Locate the cell with the specified text and output its (X, Y) center coordinate. 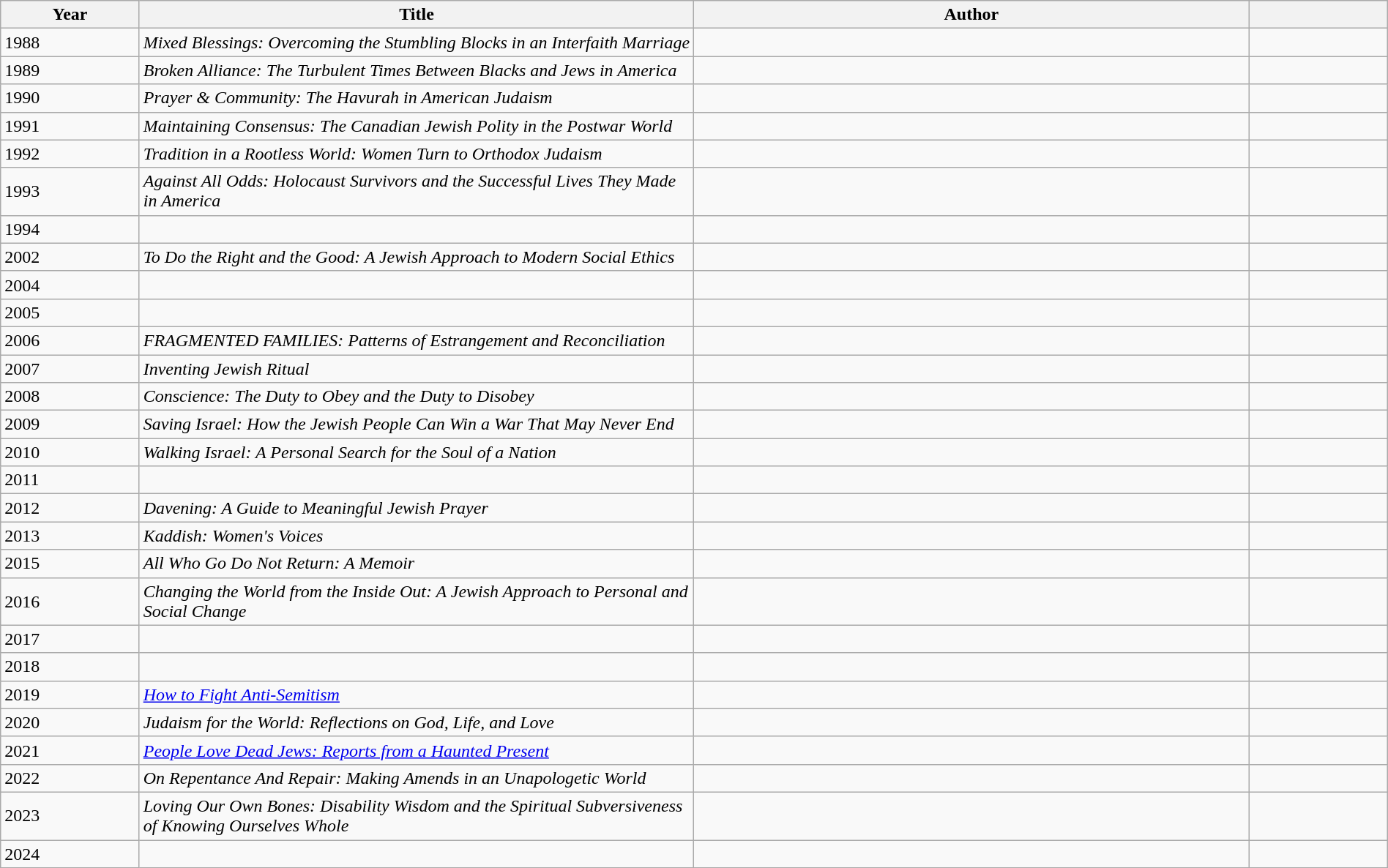
Mixed Blessings: Overcoming the Stumbling Blocks in an Interfaith Marriage (417, 42)
1994 (70, 229)
Loving Our Own Bones: Disability Wisdom and the Spiritual Subversiveness of Knowing Ourselves Whole (417, 815)
2021 (70, 750)
2024 (70, 854)
2008 (70, 397)
2013 (70, 536)
Year (70, 15)
2011 (70, 480)
How to Fight Anti-Semitism (417, 695)
2010 (70, 452)
Maintaining Consensus: The Canadian Jewish Polity in the Postwar World (417, 126)
Inventing Jewish Ritual (417, 368)
1990 (70, 98)
2018 (70, 667)
2019 (70, 695)
Tradition in a Rootless World: Women Turn to Orthodox Judaism (417, 154)
1989 (70, 70)
2006 (70, 340)
Davening: A Guide to Meaningful Jewish Prayer (417, 508)
2005 (70, 313)
2020 (70, 722)
Judaism for the World: Reflections on God, Life, and Love (417, 722)
2002 (70, 257)
Against All Odds: Holocaust Survivors and the Successful Lives They Made in America (417, 192)
FRAGMENTED FAMILIES: Patterns of Estrangement and Reconciliation (417, 340)
2007 (70, 368)
Prayer & Community: The Havurah in American Judaism (417, 98)
2015 (70, 564)
On Repentance And Repair: Making Amends in an Unapologetic World (417, 778)
Saving Israel: How the Jewish People Can Win a War That May Never End (417, 424)
2017 (70, 639)
2016 (70, 602)
2012 (70, 508)
Title (417, 15)
2004 (70, 285)
1988 (70, 42)
People Love Dead Jews: Reports from a Haunted Present (417, 750)
Broken Alliance: The Turbulent Times Between Blacks and Jews in America (417, 70)
1992 (70, 154)
Kaddish: Women's Voices (417, 536)
1991 (70, 126)
Changing the World from the Inside Out: A Jewish Approach to Personal and Social Change (417, 602)
1993 (70, 192)
2023 (70, 815)
Author (971, 15)
All Who Go Do Not Return: A Memoir (417, 564)
Conscience: The Duty to Obey and the Duty to Disobey (417, 397)
Walking Israel: A Personal Search for the Soul of a Nation (417, 452)
2022 (70, 778)
2009 (70, 424)
To Do the Right and the Good: A Jewish Approach to Modern Social Ethics (417, 257)
